Return the [X, Y] coordinate for the center point of the cell that contains the specified text.  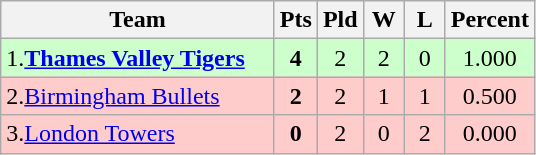
4 [296, 58]
2.Birmingham Bullets [138, 96]
Pld [340, 20]
1.000 [490, 58]
0.000 [490, 134]
1.Thames Valley Tigers [138, 58]
3.London Towers [138, 134]
Percent [490, 20]
Pts [296, 20]
L [424, 20]
Team [138, 20]
W [384, 20]
0.500 [490, 96]
